Locate the cell with the specified text and output its [x, y] center coordinate. 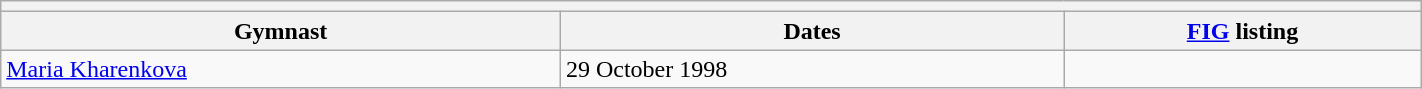
Gymnast [281, 31]
FIG listing [1243, 31]
Maria Kharenkova [281, 69]
29 October 1998 [812, 69]
Dates [812, 31]
